Determine the [x, y] coordinate at the center of the cell enclosing the given text.  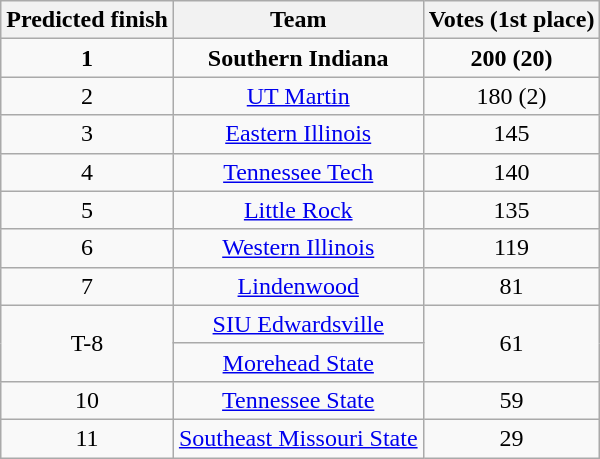
Votes (1st place) [512, 20]
Southern Indiana [298, 58]
T-8 [88, 343]
29 [512, 438]
5 [88, 210]
Western Illinois [298, 248]
81 [512, 286]
6 [88, 248]
59 [512, 400]
Lindenwood [298, 286]
140 [512, 172]
Eastern Illinois [298, 134]
Tennessee Tech [298, 172]
Little Rock [298, 210]
3 [88, 134]
180 (2) [512, 96]
61 [512, 343]
1 [88, 58]
UT Martin [298, 96]
Tennessee State [298, 400]
11 [88, 438]
Morehead State [298, 362]
Team [298, 20]
4 [88, 172]
135 [512, 210]
Southeast Missouri State [298, 438]
2 [88, 96]
145 [512, 134]
SIU Edwardsville [298, 324]
Predicted finish [88, 20]
10 [88, 400]
119 [512, 248]
7 [88, 286]
200 (20) [512, 58]
